Search for the cell housing the specified text and yield its (x, y) center coordinate. 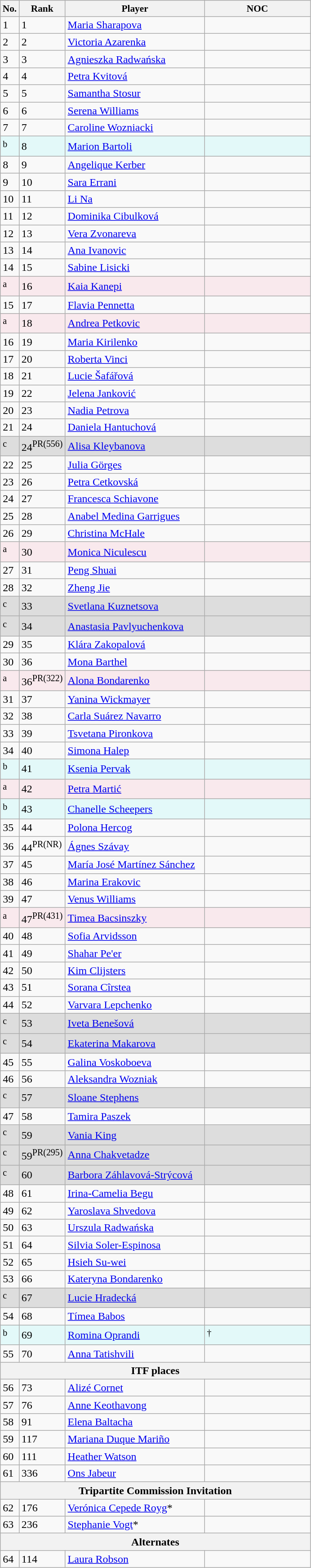
Player (135, 9)
Ana Ivanovic (135, 251)
Carla Suárez Navarro (135, 716)
Sorana Cîrstea (135, 988)
Klára Zakopalová (135, 645)
73 (42, 1388)
Venus Williams (135, 899)
Verónica Cepede Royg* (135, 1508)
24PR(556) (42, 446)
Tímea Babos (135, 1316)
Anna Tatishvili (135, 1353)
Dominika Cibulková (135, 216)
68 (42, 1316)
ITF places (155, 1370)
Timea Bacsinszky (135, 918)
Silvia Soler-Espinosa (135, 1245)
Tripartite Commission Invitation (155, 1491)
91 (42, 1422)
Andrea Petkovic (135, 323)
Rank (42, 9)
Julia Görges (135, 465)
Aleksandra Wozniak (135, 1079)
Heather Watson (135, 1456)
† (257, 1335)
Sara Errani (135, 182)
Petra Kvitová (135, 76)
Anne Keothavong (135, 1405)
Serena Williams (135, 111)
Ons Jabeur (135, 1474)
65 (42, 1262)
Laura Robson (135, 1559)
Vera Zvonareva (135, 234)
Ekaterina Makarova (135, 1044)
Li Na (135, 199)
No. (10, 9)
Zheng Jie (135, 588)
Petra Martić (135, 789)
69 (42, 1335)
Flavia Pennetta (135, 305)
70 (42, 1353)
Monica Niculescu (135, 552)
Victoria Azarenka (135, 42)
Alizé Cornet (135, 1388)
Hsieh Su-wei (135, 1262)
Varvara Lepchenko (135, 1005)
Galina Voskoboeva (135, 1062)
Daniela Hantuchová (135, 427)
36PR(322) (42, 680)
Sabine Lisicki (135, 268)
Anabel Medina Garrigues (135, 516)
Mona Barthel (135, 662)
Yaroslava Shvedova (135, 1211)
Svetlana Kuznetsova (135, 607)
Tamira Paszek (135, 1116)
67 (42, 1298)
Anastasia Pavlyuchenkova (135, 626)
Kateryna Bondarenko (135, 1279)
Kim Clijsters (135, 970)
Mariana Duque Mariño (135, 1439)
Iveta Benešová (135, 1023)
Nadia Petrova (135, 410)
Anna Chakvetadze (135, 1155)
47PR(431) (42, 918)
Jelena Janković (135, 393)
Angelique Kerber (135, 165)
Roberta Vinci (135, 359)
Barbora Záhlavová-Strýcová (135, 1175)
Elena Baltacha (135, 1422)
Sofia Arvidsson (135, 936)
Yanina Wickmayer (135, 699)
Alternates (155, 1542)
66 (42, 1279)
Maria Kirilenko (135, 342)
Francesca Schiavone (135, 499)
59PR(295) (42, 1155)
Chanelle Scheepers (135, 809)
Lucie Hradecká (135, 1298)
Sloane Stephens (135, 1098)
176 (42, 1508)
Petra Cetkovská (135, 482)
Alisa Kleybanova (135, 446)
Kaia Kanepi (135, 286)
111 (42, 1456)
Ksenia Pervak (135, 769)
76 (42, 1405)
María José Martínez Sánchez (135, 865)
Maria Sharapova (135, 25)
Marina Erakovic (135, 882)
Caroline Wozniacki (135, 128)
Polona Hercog (135, 828)
Stephanie Vogt* (135, 1525)
Samantha Stosur (135, 94)
336 (42, 1474)
Vania King (135, 1135)
NOC (257, 9)
Irina-Camelia Begu (135, 1194)
Shahar Pe'er (135, 953)
117 (42, 1439)
236 (42, 1525)
Marion Bartoli (135, 147)
Alona Bondarenko (135, 680)
44PR(NR) (42, 847)
Urszula Radwańska (135, 1228)
Christina McHale (135, 533)
114 (42, 1559)
Agnieszka Radwańska (135, 59)
Ágnes Szávay (135, 847)
Peng Shuai (135, 571)
Simona Halep (135, 750)
Tsvetana Pironkova (135, 733)
Romina Oprandi (135, 1335)
Lucie Šafářová (135, 376)
